Scan for the cell matching the given text and deliver its (X, Y) coordinate at center. 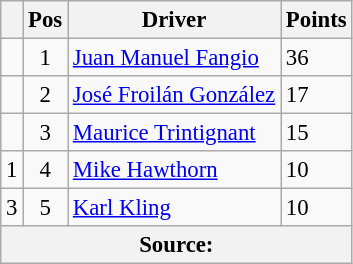
Source: (176, 245)
17 (316, 95)
4 (46, 170)
2 (46, 95)
Mike Hawthorn (174, 170)
Driver (174, 20)
Karl Kling (174, 208)
5 (46, 208)
Points (316, 20)
15 (316, 133)
Pos (46, 20)
36 (316, 58)
Juan Manuel Fangio (174, 58)
Maurice Trintignant (174, 133)
José Froilán González (174, 95)
